Pinpoint the cell where the given text exists, returning its (X, Y) midpoint coordinate. 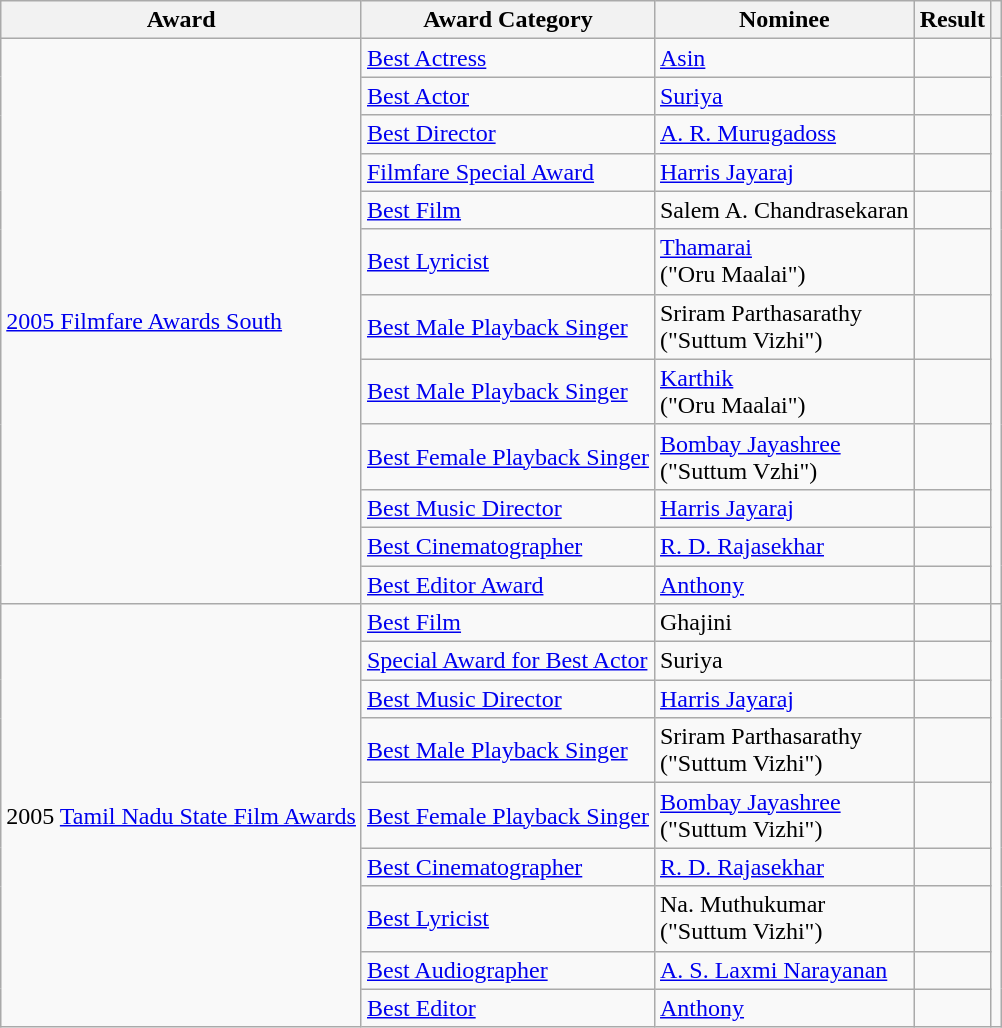
2005 Filmfare Awards South (182, 322)
Filmfare Special Award (508, 172)
Salem A. Chandrasekaran (784, 210)
Special Award for Best Actor (508, 661)
Best Actress (508, 58)
Best Audiographer (508, 970)
Na. Muthukumar("Suttum Vizhi") (784, 918)
A. R. Murugadoss (784, 134)
Thamarai("Oru Maalai") (784, 262)
Best Actor (508, 96)
Result (952, 20)
Bombay Jayashree("Suttum Vizhi") (784, 816)
Nominee (784, 20)
Best Director (508, 134)
Best Editor (508, 1008)
Best Editor Award (508, 585)
Bombay Jayashree("Suttum Vzhi") (784, 456)
2005 Tamil Nadu State Film Awards (182, 816)
Award (182, 20)
Award Category (508, 20)
A. S. Laxmi Narayanan (784, 970)
Ghajini (784, 623)
Asin (784, 58)
Karthik("Oru Maalai") (784, 392)
